Identify which cell holds the provided text, then report its [x, y] central coordinate. 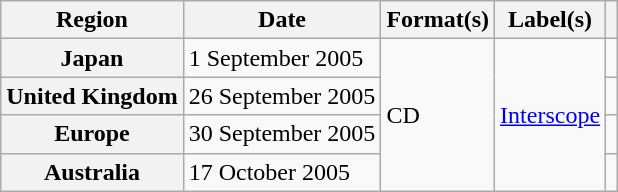
Australia [92, 172]
17 October 2005 [282, 172]
Region [92, 20]
30 September 2005 [282, 134]
Interscope [550, 115]
1 September 2005 [282, 58]
Europe [92, 134]
United Kingdom [92, 96]
26 September 2005 [282, 96]
Format(s) [438, 20]
Label(s) [550, 20]
Japan [92, 58]
CD [438, 115]
Date [282, 20]
